Locate the cell with the specified text and output its (x, y) center coordinate. 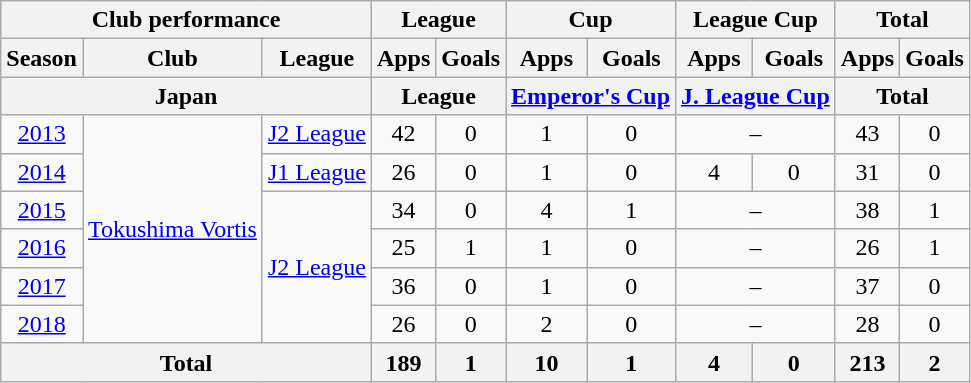
189 (403, 362)
Club performance (186, 20)
Cup (591, 20)
37 (867, 286)
38 (867, 210)
Club (172, 58)
2016 (42, 248)
43 (867, 134)
10 (547, 362)
2014 (42, 172)
Japan (186, 96)
42 (403, 134)
31 (867, 172)
2015 (42, 210)
2013 (42, 134)
Emperor's Cup (591, 96)
36 (403, 286)
J1 League (316, 172)
28 (867, 324)
Season (42, 58)
34 (403, 210)
J. League Cup (756, 96)
213 (867, 362)
2018 (42, 324)
25 (403, 248)
2017 (42, 286)
Tokushima Vortis (172, 229)
League Cup (756, 20)
